Return [x, y] of the center of cell containing provided text 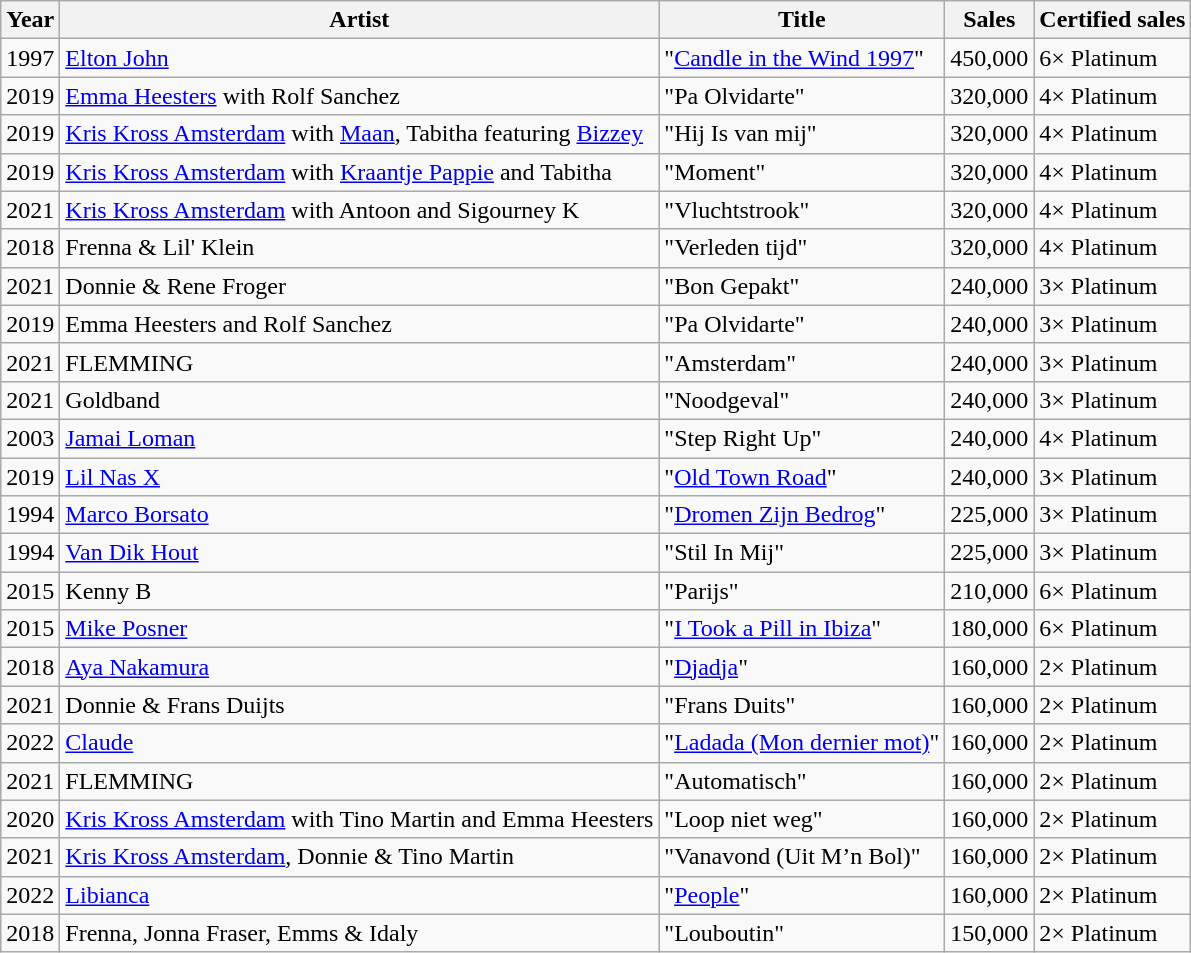
2020 [30, 819]
Mike Posner [360, 629]
1997 [30, 58]
Year [30, 20]
150,000 [990, 933]
"Old Town Road" [802, 477]
"Moment" [802, 172]
Emma Heesters and Rolf Sanchez [360, 324]
Title [802, 20]
Lil Nas X [360, 477]
"Vanavond (Uit M’n Bol)" [802, 857]
Claude [360, 743]
Donnie & Frans Duijts [360, 705]
450,000 [990, 58]
Kris Kross Amsterdam with Kraantje Pappie and Tabitha [360, 172]
Frenna, Jonna Fraser, Emms & Idaly [360, 933]
Elton John [360, 58]
"I Took a Pill in Ibiza" [802, 629]
Artist [360, 20]
Kenny B [360, 591]
Aya Nakamura [360, 667]
"Noodgeval" [802, 400]
"Automatisch" [802, 781]
Donnie & Rene Froger [360, 286]
"Amsterdam" [802, 362]
Sales [990, 20]
Emma Heesters with Rolf Sanchez [360, 96]
Kris Kross Amsterdam, Donnie & Tino Martin [360, 857]
Frenna & Lil' Klein [360, 248]
Kris Kross Amsterdam with Tino Martin and Emma Heesters [360, 819]
"Louboutin" [802, 933]
"People" [802, 895]
Goldband [360, 400]
Jamai Loman [360, 438]
"Hij Is van mij" [802, 134]
180,000 [990, 629]
Certified sales [1112, 20]
Kris Kross Amsterdam with Antoon and Sigourney K [360, 210]
"Loop niet weg" [802, 819]
"Bon Gepakt" [802, 286]
"Dromen Zijn Bedrog" [802, 515]
210,000 [990, 591]
"Verleden tijd" [802, 248]
Kris Kross Amsterdam with Maan, Tabitha featuring Bizzey [360, 134]
"Parijs" [802, 591]
Libianca [360, 895]
Marco Borsato [360, 515]
"Ladada (Mon dernier mot)" [802, 743]
"Vluchtstrook" [802, 210]
2003 [30, 438]
"Candle in the Wind 1997" [802, 58]
Van Dik Hout [360, 553]
"Step Right Up" [802, 438]
"Djadja" [802, 667]
"Frans Duits" [802, 705]
"Stil In Mij" [802, 553]
